Capture the cell that displays the provided text and extract its (x, y) central coordinate. 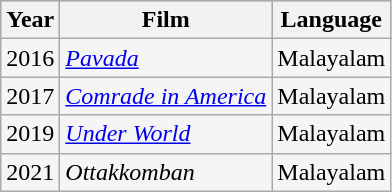
Under World (166, 134)
Ottakkomban (166, 172)
2019 (30, 134)
Pavada (166, 58)
2016 (30, 58)
Year (30, 20)
2021 (30, 172)
Comrade in America (166, 96)
Film (166, 20)
Language (332, 20)
2017 (30, 96)
